From the cell containing the given text, extract its center point as [X, Y] coordinate. 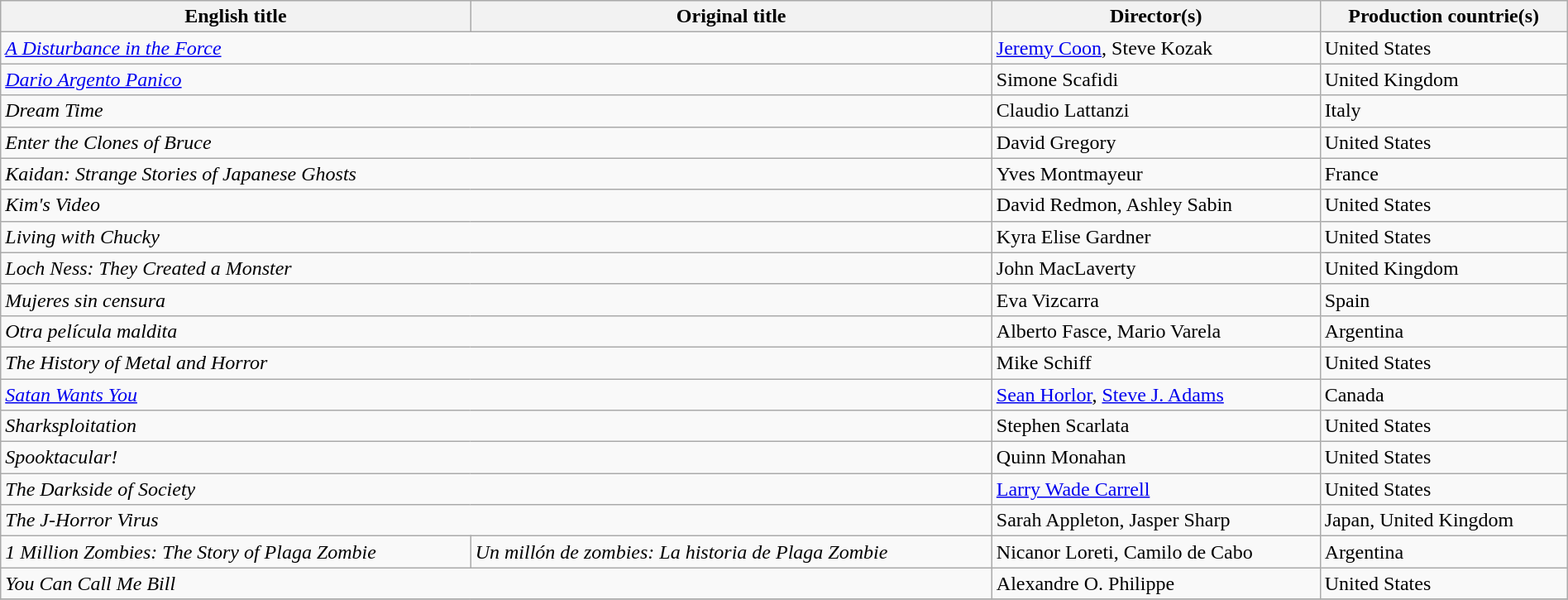
Kim's Video [496, 205]
Eva Vizcarra [1156, 300]
Alexandre O. Philippe [1156, 583]
John MacLaverty [1156, 268]
Kaidan: Strange Stories of Japanese Ghosts [496, 174]
1 Million Zombies: The Story of Plaga Zombie [236, 552]
Yves Montmayeur [1156, 174]
Nicanor Loreti, Camilo de Cabo [1156, 552]
English title [236, 17]
Mujeres sin censura [496, 300]
Loch Ness: They Created a Monster [496, 268]
Japan, United Kingdom [1444, 521]
Production countrie(s) [1444, 17]
Dream Time [496, 111]
The Darkside of Society [496, 489]
A Disturbance in the Force [496, 48]
David Redmon, Ashley Sabin [1156, 205]
Satan Wants You [496, 395]
Stephen Scarlata [1156, 426]
The History of Metal and Horror [496, 362]
Un millón de zombies: La historia de Plaga Zombie [731, 552]
Sharksploitation [496, 426]
You Can Call Me Bill [496, 583]
Director(s) [1156, 17]
Original title [731, 17]
Spooktacular! [496, 458]
Larry Wade Carrell [1156, 489]
Sean Horlor, Steve J. Adams [1156, 395]
Enter the Clones of Bruce [496, 142]
Sarah Appleton, Jasper Sharp [1156, 521]
Claudio Lattanzi [1156, 111]
Mike Schiff [1156, 362]
Otra película maldita [496, 331]
Living with Chucky [496, 237]
David Gregory [1156, 142]
Italy [1444, 111]
France [1444, 174]
Jeremy Coon, Steve Kozak [1156, 48]
Spain [1444, 300]
Quinn Monahan [1156, 458]
Simone Scafidi [1156, 79]
Canada [1444, 395]
The J-Horror Virus [496, 521]
Dario Argento Panico [496, 79]
Kyra Elise Gardner [1156, 237]
Alberto Fasce, Mario Varela [1156, 331]
